Search for the cell housing the specified text and yield its (x, y) center coordinate. 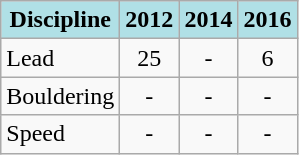
Speed (60, 134)
Lead (60, 58)
Bouldering (60, 96)
2012 (150, 20)
25 (150, 58)
2016 (268, 20)
2014 (208, 20)
6 (268, 58)
Discipline (60, 20)
